Determine the [x, y] coordinate at the center of the cell enclosing the given text.  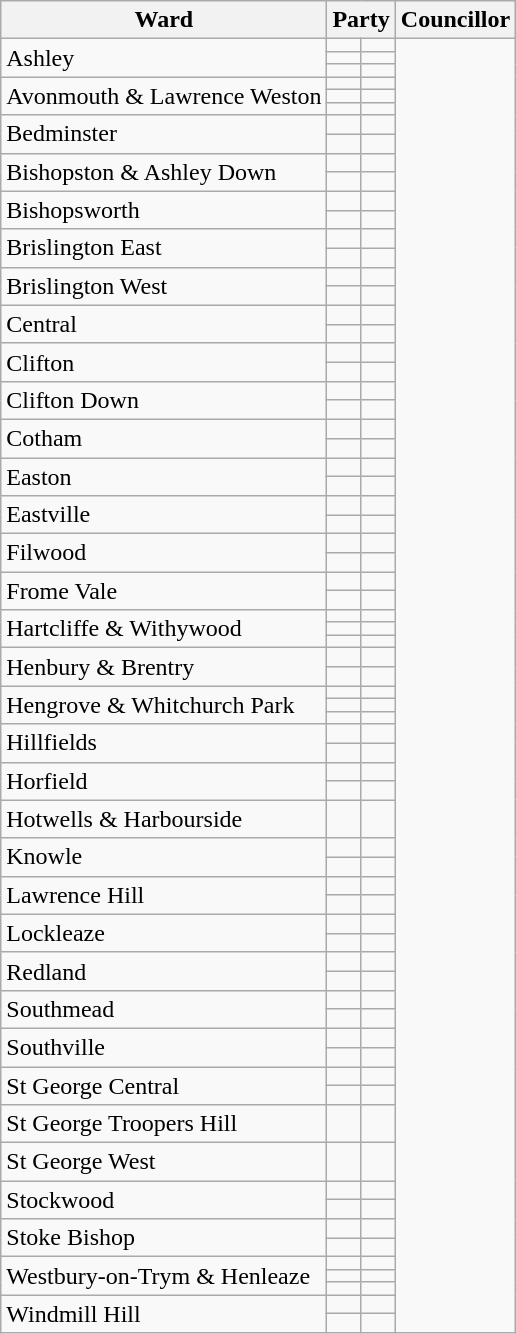
Horfield [164, 781]
St George Central [164, 1085]
Bedminster [164, 134]
Cotham [164, 438]
Eastville [164, 515]
Easton [164, 477]
Filwood [164, 553]
Henbury & Brentry [164, 667]
Ward [164, 20]
Lawrence Hill [164, 895]
Hengrove & Whitchurch Park [164, 705]
Ashley [164, 58]
Clifton [164, 362]
Bishopsworth [164, 210]
Brislington East [164, 248]
Windmill Hill [164, 1314]
Avonmouth & Lawrence Weston [164, 96]
St George Troopers Hill [164, 1124]
Councillor [455, 20]
Stockwood [164, 1200]
Frome Vale [164, 591]
Central [164, 324]
Hartcliffe & Withywood [164, 629]
Brislington West [164, 286]
Bishopston & Ashley Down [164, 172]
Southville [164, 1047]
Redland [164, 971]
Southmead [164, 1009]
Hotwells & Harbourside [164, 819]
Clifton Down [164, 400]
Lockleaze [164, 933]
Party [361, 20]
Knowle [164, 857]
Stoke Bishop [164, 1238]
Hillfields [164, 743]
St George West [164, 1162]
Westbury-on-Trym & Henleaze [164, 1276]
